From the cell containing the given text, extract its center point as (X, Y) coordinate. 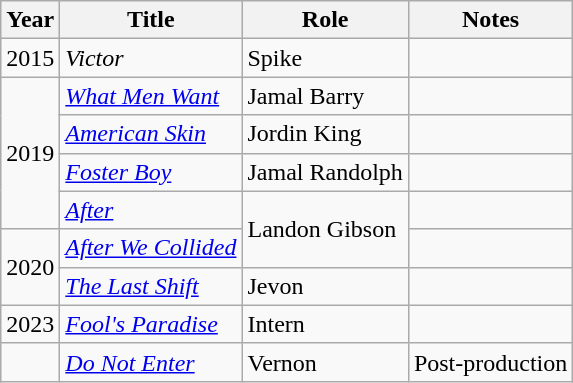
Fool's Paradise (151, 324)
Post-production (490, 362)
After We Collided (151, 248)
Role (325, 20)
Intern (325, 324)
Spike (325, 58)
After (151, 210)
What Men Want (151, 96)
Year (30, 20)
Jevon (325, 286)
Title (151, 20)
Notes (490, 20)
Landon Gibson (325, 229)
Jordin King (325, 134)
Foster Boy (151, 172)
Victor (151, 58)
2015 (30, 58)
2023 (30, 324)
2020 (30, 267)
2019 (30, 153)
Vernon (325, 362)
Jamal Randolph (325, 172)
Jamal Barry (325, 96)
Do Not Enter (151, 362)
The Last Shift (151, 286)
American Skin (151, 134)
